Provide the (x, y) coordinate of the cell's center where the given text is located.  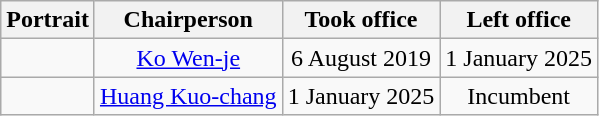
Took office (361, 20)
Huang Kuo-chang (188, 96)
6 August 2019 (361, 58)
Chairperson (188, 20)
Portrait (48, 20)
Ko Wen-je (188, 58)
Incumbent (519, 96)
Left office (519, 20)
